Search for the cell housing the specified text and yield its (X, Y) center coordinate. 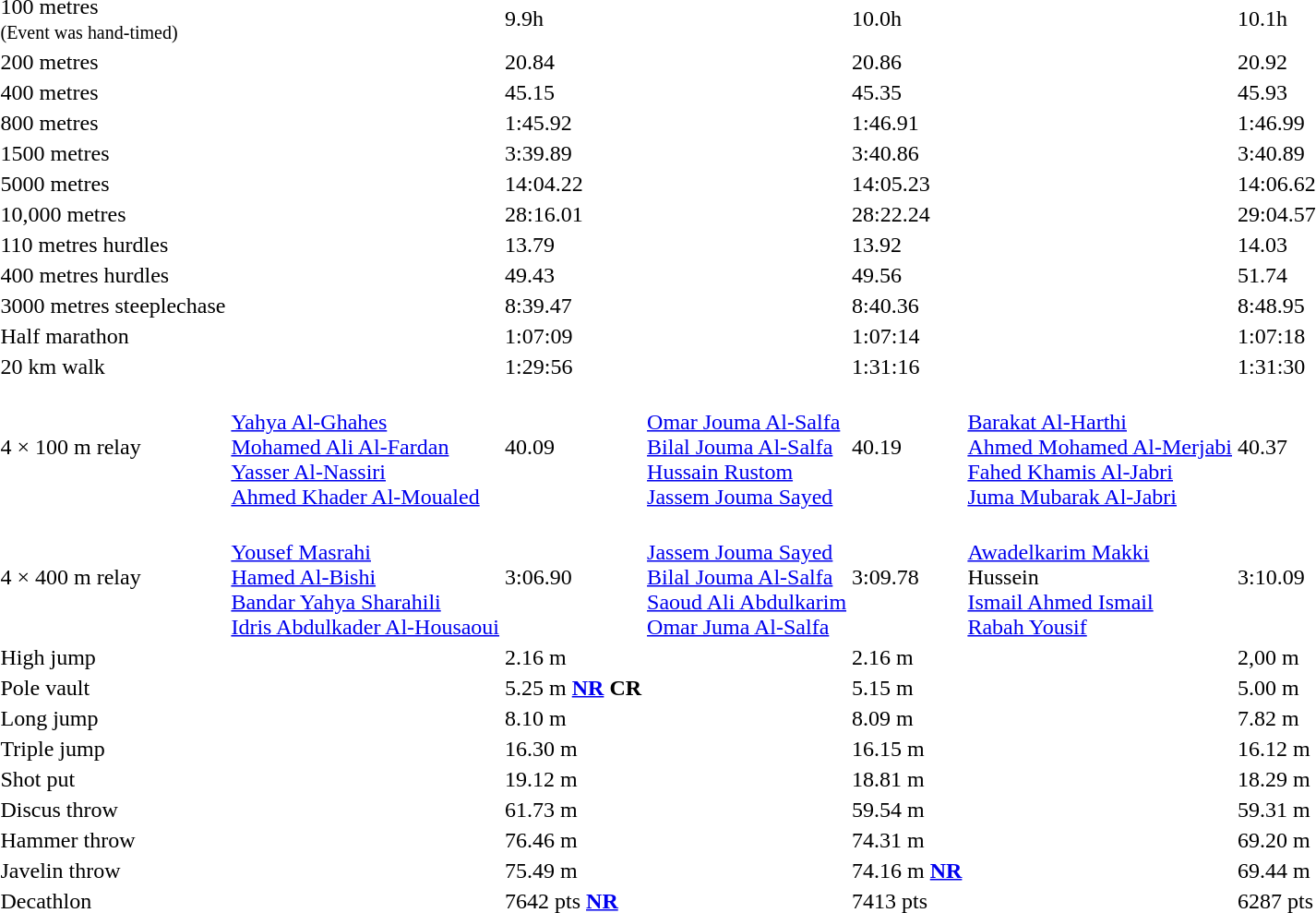
Omar Jouma Al-SalfaBilal Jouma Al-SalfaHussain RustomJassem Jouma Sayed (748, 447)
18.81 m (907, 779)
14:05.23 (907, 184)
1:29:56 (574, 366)
8.09 m (907, 718)
3:39.89 (574, 153)
20.86 (907, 62)
61.73 m (574, 810)
19.12 m (574, 779)
13.79 (574, 245)
Barakat Al-HarthiAhmed Mohamed Al-MerjabiFahed Khamis Al-JabriJuma Mubarak Al-Jabri (1100, 447)
74.16 m NR (907, 871)
8.10 m (574, 718)
28:16.01 (574, 214)
1:31:16 (907, 366)
8:39.47 (574, 306)
45.35 (907, 92)
1:45.92 (574, 123)
75.49 m (574, 871)
14:04.22 (574, 184)
8:40.36 (907, 306)
49.43 (574, 275)
76.46 m (574, 840)
16.30 m (574, 749)
3:40.86 (907, 153)
74.31 m (907, 840)
20.84 (574, 62)
40.09 (574, 447)
Awadelkarim MakkiHusseinIsmail Ahmed IsmailRabah Yousif (1100, 577)
Yousef MasrahiHamed Al-BishiBandar Yahya SharahiliIdris Abdulkader Al-Housaoui (365, 577)
5.25 m NR CR (574, 688)
45.15 (574, 92)
16.15 m (907, 749)
1:46.91 (907, 123)
3:09.78 (907, 577)
Jassem Jouma SayedBilal Jouma Al-SalfaSaoud Ali AbdulkarimOmar Juma Al-Salfa (748, 577)
3:06.90 (574, 577)
13.92 (907, 245)
1:07:09 (574, 336)
49.56 (907, 275)
40.19 (907, 447)
28:22.24 (907, 214)
5.15 m (907, 688)
Yahya Al-GhahesMohamed Ali Al-FardanYasser Al-NassiriAhmed Khader Al-Moualed (365, 447)
59.54 m (907, 810)
1:07:14 (907, 336)
